For the text-containing cell, return its midpoint in (X, Y) coordinate format. 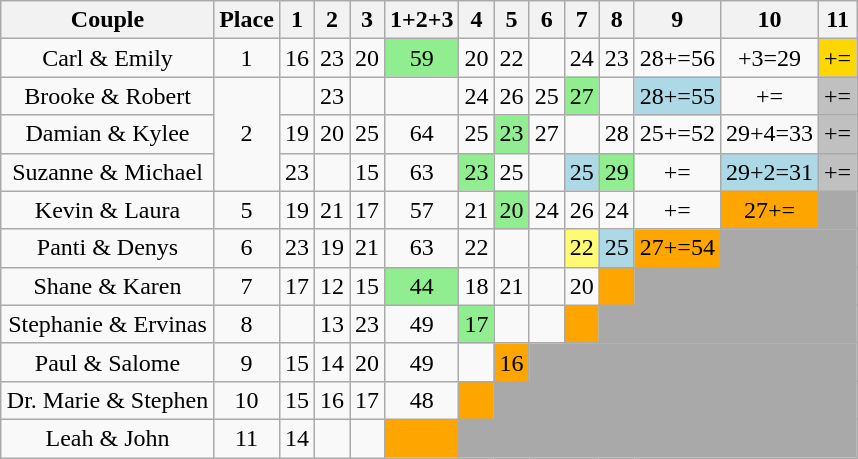
Place (247, 20)
Suzanne & Michael (107, 172)
Leah & John (107, 438)
28 (616, 134)
12 (332, 286)
+3=29 (769, 58)
3 (368, 20)
Couple (107, 20)
59 (422, 58)
64 (422, 134)
44 (422, 286)
Panti & Denys (107, 248)
1+2+3 (422, 20)
Dr. Marie & Stephen (107, 400)
13 (332, 324)
Kevin & Laura (107, 210)
57 (422, 210)
Stephanie & Ervinas (107, 324)
Carl & Emily (107, 58)
28+=56 (677, 58)
Brooke & Robert (107, 96)
25+=52 (677, 134)
Paul & Salome (107, 362)
Damian & Kylee (107, 134)
28+=55 (677, 96)
29+2=31 (769, 172)
48 (422, 400)
4 (476, 20)
18 (476, 286)
Shane & Karen (107, 286)
29 (616, 172)
29+4=33 (769, 134)
27+= (769, 210)
27+=54 (677, 248)
